Identify which cell holds the provided text, then report its [x, y] central coordinate. 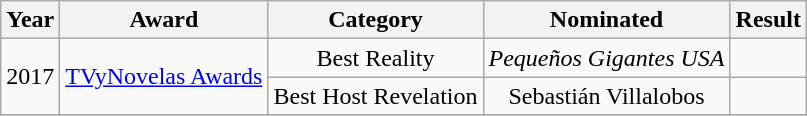
Year [30, 20]
2017 [30, 77]
Best Reality [376, 58]
Category [376, 20]
Nominated [606, 20]
Award [164, 20]
TVyNovelas Awards [164, 77]
Best Host Revelation [376, 96]
Sebastián Villalobos [606, 96]
Result [768, 20]
Pequeños Gigantes USA [606, 58]
